Return (x, y) of the center of cell containing provided text 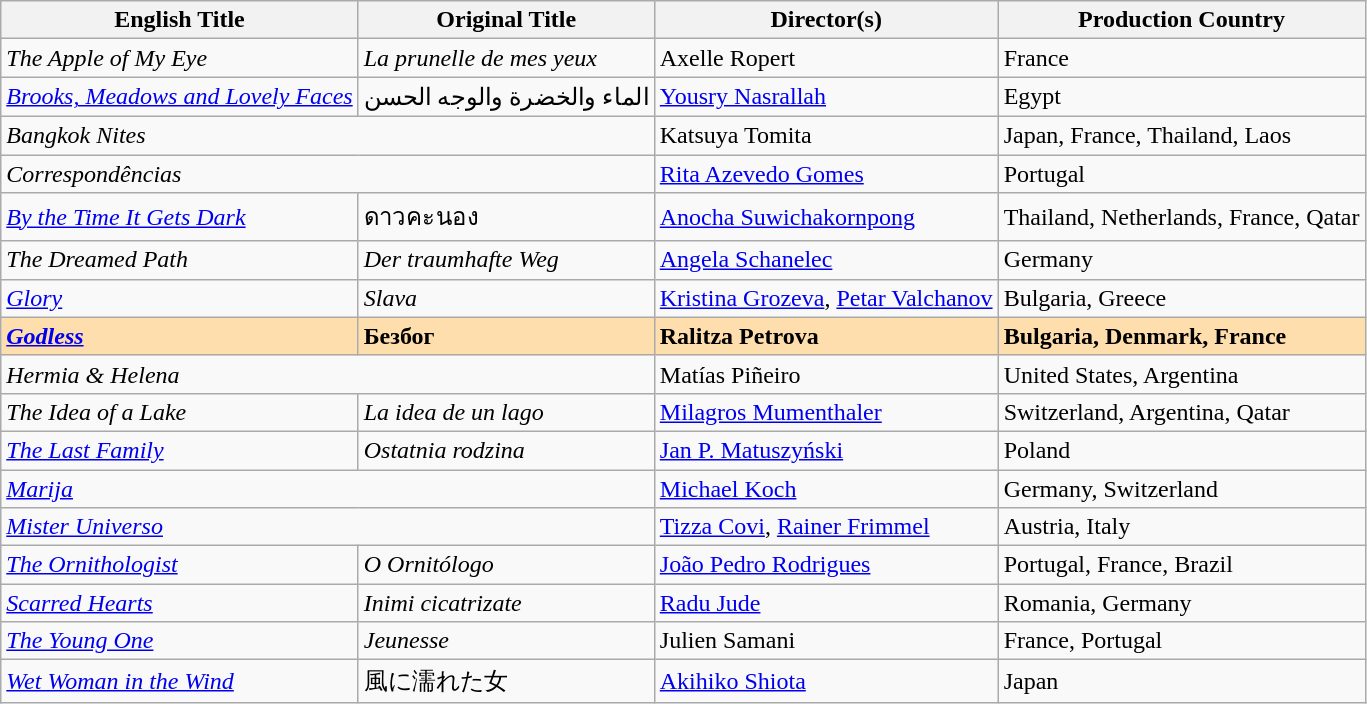
Jan P. Matuszyński (826, 450)
Tizza Covi, Rainer Frimmel (826, 527)
La prunelle de mes yeux (506, 58)
Michael Koch (826, 489)
Matías Piñeiro (826, 374)
Ralitza Petrova (826, 336)
Mister Universo (328, 527)
Rita Azevedo Gomes (826, 173)
Ostatnia rodzina (506, 450)
Kristina Grozeva, Petar Valchanov (826, 298)
Bulgaria, Greece (1182, 298)
الماء والخضرة والوجه الحسن (506, 97)
Production Country (1182, 20)
The Young One (180, 641)
Wet Woman in the Wind (180, 682)
Radu Jude (826, 603)
The Idea of a Lake (180, 412)
O Ornitólogo (506, 565)
The Dreamed Path (180, 260)
Marija (328, 489)
France, Portugal (1182, 641)
Portugal, France, Brazil (1182, 565)
Egypt (1182, 97)
Director(s) (826, 20)
Julien Samani (826, 641)
João Pedro Rodrigues (826, 565)
Slava (506, 298)
Hermia & Helena (328, 374)
Milagros Mumenthaler (826, 412)
Katsuya Tomita (826, 135)
Inimi cicatrizate (506, 603)
Glory (180, 298)
Brooks, Meadows and Lovely Faces (180, 97)
La idea de un lago (506, 412)
Akihiko Shiota (826, 682)
Germany, Switzerland (1182, 489)
Switzerland, Argentina, Qatar (1182, 412)
Original Title (506, 20)
The Ornithologist (180, 565)
Godless (180, 336)
Poland (1182, 450)
Thailand, Netherlands, France, Qatar (1182, 218)
France (1182, 58)
The Apple of My Eye (180, 58)
Japan, France, Thailand, Laos (1182, 135)
Angela Schanelec (826, 260)
By the Time It Gets Dark (180, 218)
Yousry Nasrallah (826, 97)
Austria, Italy (1182, 527)
Der traumhafte Weg (506, 260)
Axelle Ropert (826, 58)
Bulgaria, Denmark, France (1182, 336)
English Title (180, 20)
Anocha Suwichakornpong (826, 218)
Romania, Germany (1182, 603)
Scarred Hearts (180, 603)
風に濡れた女 (506, 682)
Bangkok Nites (328, 135)
ดาวคะนอง (506, 218)
Безбог (506, 336)
Correspondências (328, 173)
Jeunesse (506, 641)
Germany (1182, 260)
Japan (1182, 682)
Portugal (1182, 173)
United States, Argentina (1182, 374)
The Last Family (180, 450)
